Determine the [x, y] coordinate at the center of the cell enclosing the given text.  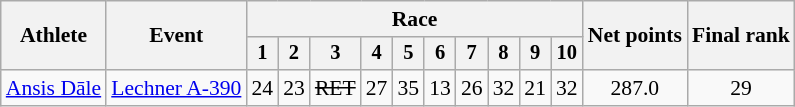
4 [377, 54]
Athlete [54, 36]
Ansis Dāle [54, 88]
Final rank [741, 36]
2 [294, 54]
7 [472, 54]
6 [440, 54]
23 [294, 88]
3 [336, 54]
27 [377, 88]
26 [472, 88]
1 [262, 54]
10 [567, 54]
9 [535, 54]
8 [504, 54]
RET [336, 88]
5 [408, 54]
29 [741, 88]
13 [440, 88]
Event [176, 36]
35 [408, 88]
Race [414, 19]
24 [262, 88]
Lechner A-390 [176, 88]
287.0 [635, 88]
Net points [635, 36]
21 [535, 88]
